Find where the given text appears and provide that cell's center as (X, Y) coordinate. 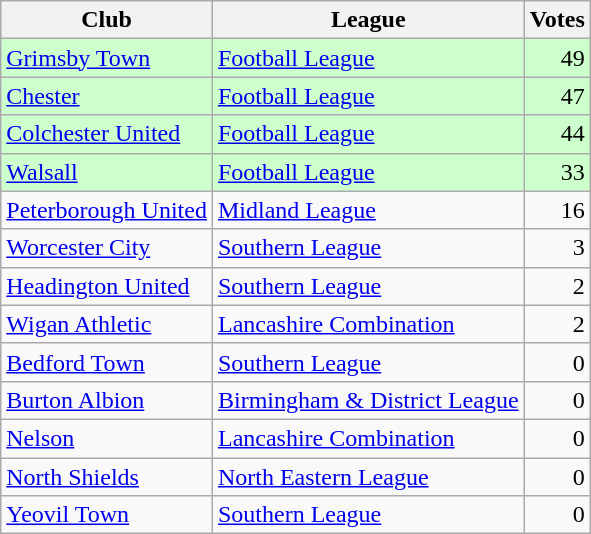
Chester (107, 96)
Burton Albion (107, 400)
16 (557, 210)
Votes (557, 20)
33 (557, 172)
Midland League (368, 210)
Colchester United (107, 134)
Club (107, 20)
Nelson (107, 438)
North Shields (107, 477)
Walsall (107, 172)
Yeovil Town (107, 515)
Worcester City (107, 248)
3 (557, 248)
Headington United (107, 286)
North Eastern League (368, 477)
Bedford Town (107, 362)
Grimsby Town (107, 58)
Wigan Athletic (107, 324)
49 (557, 58)
Peterborough United (107, 210)
League (368, 20)
Birmingham & District League (368, 400)
44 (557, 134)
47 (557, 96)
